Extract the (X, Y) coordinate from the center of the cell holding the provided text.  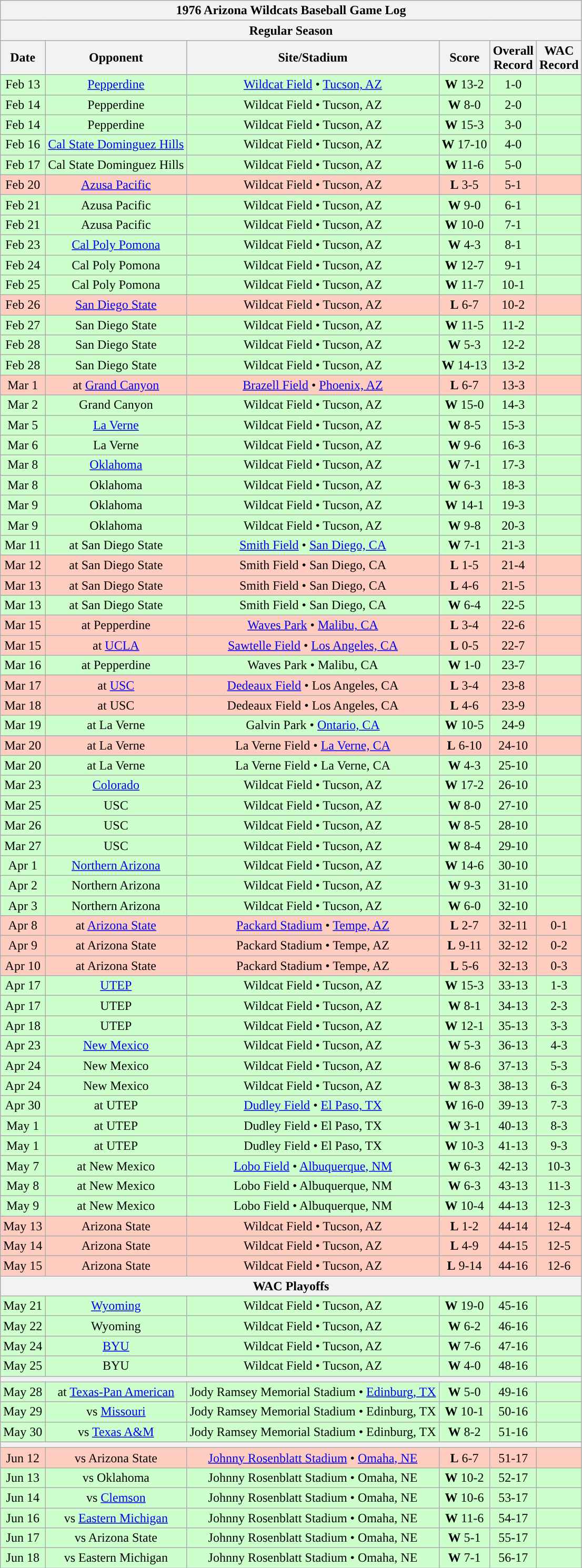
13-2 (513, 365)
7-1 (513, 225)
32-13 (513, 966)
10-3 (559, 1166)
12-6 (559, 1266)
13-3 (513, 385)
Apr 10 (23, 966)
W 10-4 (464, 1206)
5-1 (513, 185)
L 2-7 (464, 926)
Feb 16 (23, 145)
55-17 (513, 1538)
42-13 (513, 1166)
W 10-1 (464, 1412)
1-3 (559, 986)
Feb 24 (23, 265)
27-10 (513, 805)
41-13 (513, 1146)
Mar 19 (23, 725)
Mar 25 (23, 805)
WACRecord (559, 58)
Mar 17 (23, 685)
35-13 (513, 1026)
22-6 (513, 625)
Feb 17 (23, 165)
Colorado (116, 785)
45-16 (513, 1306)
2-3 (559, 1006)
52-17 (513, 1478)
Mar 18 (23, 705)
11-2 (513, 325)
Regular Season (291, 31)
L 5-6 (464, 966)
24-10 (513, 745)
WAC Playoffs (291, 1286)
Jun 16 (23, 1518)
W 12-7 (464, 265)
Jun 12 (23, 1458)
Feb 27 (23, 325)
May 7 (23, 1166)
7-3 (559, 1106)
36-13 (513, 1046)
W 9-0 (464, 205)
20-3 (513, 525)
Brazell Field • Phoenix, AZ (313, 385)
Date (23, 58)
48-16 (513, 1366)
W 12-1 (464, 1026)
at UCLA (116, 645)
W 10-0 (464, 225)
44-14 (513, 1226)
30-10 (513, 865)
56-17 (513, 1558)
W 10-3 (464, 1146)
9-1 (513, 265)
vs Oklahoma (116, 1478)
W 8-2 (464, 1432)
Apr 9 (23, 946)
vs Texas A&M (116, 1432)
W 6-0 (464, 905)
Jun 18 (23, 1558)
W 1-0 (464, 665)
W 8-3 (464, 1086)
May 8 (23, 1186)
Feb 20 (23, 185)
0-1 (559, 926)
10-1 (513, 285)
W 7-6 (464, 1346)
W 14-6 (464, 865)
24-9 (513, 725)
W 5-0 (464, 1392)
W 8-4 (464, 845)
L 0-5 (464, 645)
Mar 5 (23, 425)
10-2 (513, 305)
Feb 23 (23, 245)
Apr 18 (23, 1026)
L 3-5 (464, 185)
OverallRecord (513, 58)
16-3 (513, 445)
1-0 (513, 85)
Feb 13 (23, 85)
May 13 (23, 1226)
Mar 12 (23, 565)
W 10-2 (464, 1478)
12-5 (559, 1246)
Mar 26 (23, 825)
Jun 14 (23, 1498)
L 9-14 (464, 1266)
23-9 (513, 705)
W 10-5 (464, 725)
L 4-9 (464, 1246)
W 8-6 (464, 1066)
39-13 (513, 1106)
Feb 26 (23, 305)
W 3-1 (464, 1126)
37-13 (513, 1066)
at Texas-Pan American (116, 1392)
44-16 (513, 1266)
14-3 (513, 405)
17-3 (513, 465)
Apr 3 (23, 905)
vs Clemson (116, 1498)
23-7 (513, 665)
Grand Canyon (116, 405)
5-3 (559, 1066)
3-0 (513, 125)
W 14-13 (464, 365)
11-3 (559, 1186)
May 24 (23, 1346)
W 5-1 (464, 1538)
28-10 (513, 825)
W 14-1 (464, 505)
Feb 25 (23, 285)
6-1 (513, 205)
W 17-2 (464, 785)
W 19-0 (464, 1306)
49-16 (513, 1392)
W 10-6 (464, 1498)
2-0 (513, 105)
9-3 (559, 1146)
21-5 (513, 585)
21-4 (513, 565)
Apr 23 (23, 1046)
W 6-2 (464, 1326)
Apr 30 (23, 1106)
38-13 (513, 1086)
vs Missouri (116, 1412)
W 4-0 (464, 1366)
W 8-1 (464, 1006)
44-13 (513, 1206)
May 30 (23, 1432)
May 28 (23, 1392)
22-5 (513, 605)
Mar 6 (23, 445)
W 13-2 (464, 85)
W 16-0 (464, 1106)
at Grand Canyon (116, 385)
18-3 (513, 485)
L 1-5 (464, 565)
12-4 (559, 1226)
40-13 (513, 1126)
Sawtelle Field • Los Angeles, CA (313, 645)
Jun 17 (23, 1538)
8-3 (559, 1126)
25-10 (513, 765)
29-10 (513, 845)
43-13 (513, 1186)
Mar 11 (23, 545)
54-17 (513, 1518)
W 9-3 (464, 885)
Mar 2 (23, 405)
47-16 (513, 1346)
12-2 (513, 345)
W 17-10 (464, 145)
W 11-5 (464, 325)
15-3 (513, 425)
W 15-0 (464, 405)
W 11-7 (464, 285)
Mar 1 (23, 385)
31-10 (513, 885)
51-17 (513, 1458)
Site/Stadium (313, 58)
May 22 (23, 1326)
Apr 1 (23, 865)
Score (464, 58)
W 9-6 (464, 445)
May 14 (23, 1246)
32-11 (513, 926)
Apr 8 (23, 926)
22-7 (513, 645)
50-16 (513, 1412)
May 15 (23, 1266)
8-1 (513, 245)
34-13 (513, 1006)
May 29 (23, 1412)
4-0 (513, 145)
32-10 (513, 905)
0-3 (559, 966)
W 6-4 (464, 605)
53-17 (513, 1498)
51-16 (513, 1432)
Apr 2 (23, 885)
Mar 16 (23, 665)
3-3 (559, 1026)
Galvin Park • Ontario, CA (313, 725)
W 9-8 (464, 525)
May 25 (23, 1366)
26-10 (513, 785)
L 1-2 (464, 1226)
33-13 (513, 986)
1976 Arizona Wildcats Baseball Game Log (291, 11)
Mar 23 (23, 785)
May 9 (23, 1206)
12-3 (559, 1206)
21-3 (513, 545)
May 21 (23, 1306)
5-0 (513, 165)
Opponent (116, 58)
19-3 (513, 505)
4-3 (559, 1046)
0-2 (559, 946)
Mar 27 (23, 845)
23-8 (513, 685)
44-15 (513, 1246)
6-3 (559, 1086)
L 6-10 (464, 745)
32-12 (513, 946)
46-16 (513, 1326)
L 9-11 (464, 946)
Jun 13 (23, 1478)
